Extract the (X, Y) coordinate from the center of the cell holding the provided text.  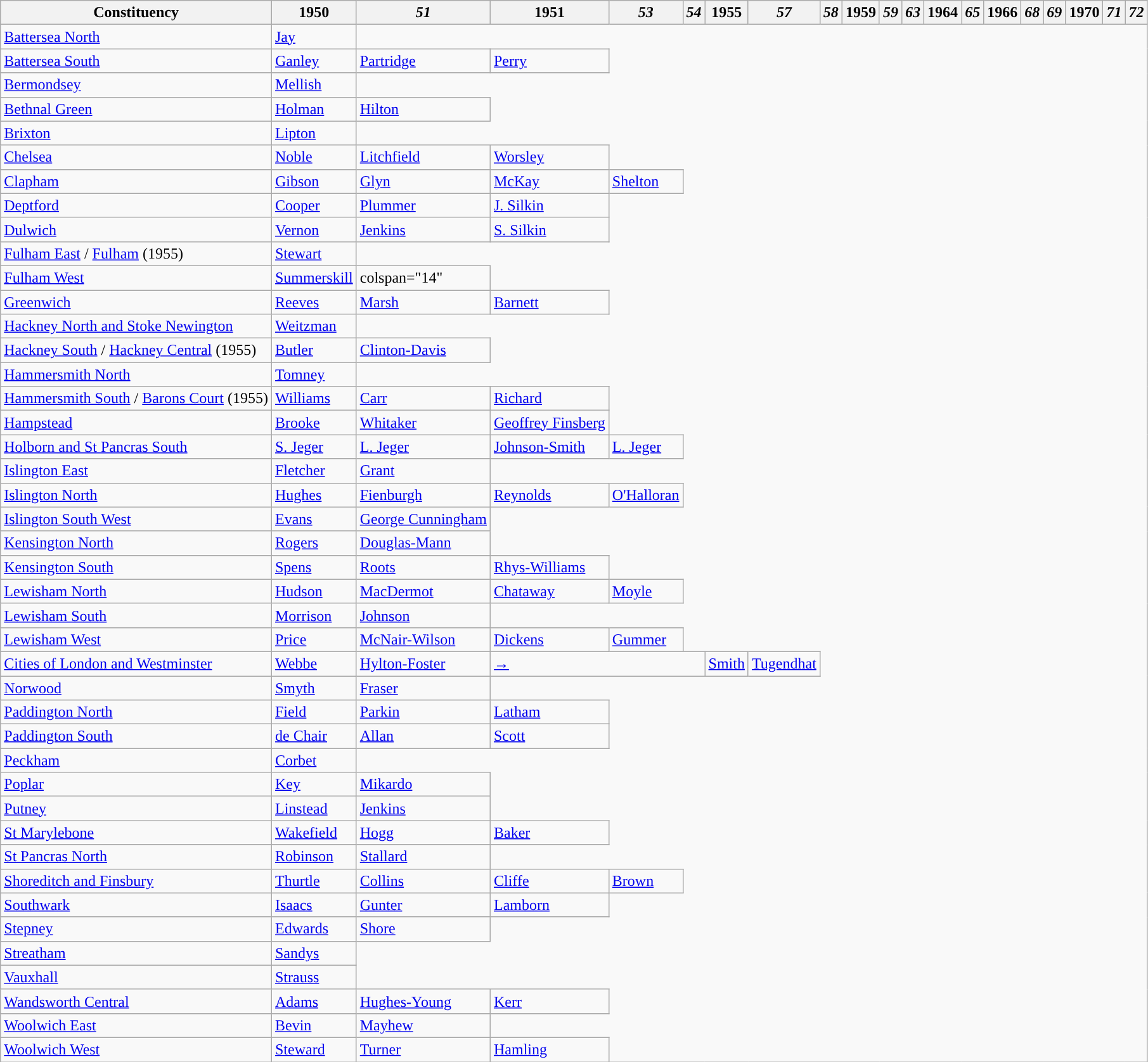
Chelsea (136, 157)
Kerr (549, 1001)
Hammersmith North (136, 374)
Wakefield (314, 833)
Bevin (314, 1025)
J. Silkin (549, 205)
Kensington North (136, 543)
Bethnal Green (136, 109)
Stepney (136, 929)
Evans (314, 519)
Robinson (314, 857)
McKay (549, 181)
Litchfield (423, 157)
Islington North (136, 495)
Constituency (136, 13)
Holman (314, 109)
St Marylebone (136, 833)
Holborn and St Pancras South (136, 447)
Stallard (423, 857)
Partridge (423, 61)
1950 (314, 13)
Islington South West (136, 519)
Grant (423, 471)
Baker (549, 833)
Johnson (423, 615)
Lipton (314, 133)
Hackney South / Hackney Central (1955) (136, 350)
Clapham (136, 181)
Worsley (549, 157)
Lewisham West (136, 639)
71 (1114, 13)
Hamling (549, 1049)
Jay (314, 37)
Corbet (314, 760)
Battersea South (136, 61)
Richard (549, 399)
1959 (861, 13)
Tomney (314, 374)
Peckham (136, 760)
58 (830, 13)
Ganley (314, 61)
St Pancras North (136, 857)
Rhys-Williams (549, 567)
Rogers (314, 543)
1955 (726, 13)
Hackney North and Stoke Newington (136, 326)
Gummer (645, 639)
Stewart (314, 253)
Woolwich West (136, 1049)
Brown (645, 881)
S. Silkin (549, 229)
Fienburgh (423, 495)
Glyn (423, 181)
Vernon (314, 229)
Southwark (136, 905)
1970 (1084, 13)
Butler (314, 350)
Turner (423, 1049)
Tugendhat (784, 663)
Shore (423, 929)
Fulham West (136, 278)
Collins (423, 881)
Dulwich (136, 229)
Hilton (423, 109)
72 (1136, 13)
colspan="14" (423, 278)
Price (314, 639)
Summerskill (314, 278)
Wandsworth Central (136, 1001)
1951 (549, 13)
54 (693, 13)
Linstead (314, 809)
Cliffe (549, 881)
Parkin (423, 712)
Deptford (136, 205)
Smyth (314, 688)
Brooke (314, 423)
Cities of London and Westminster (136, 663)
Reeves (314, 302)
→ (597, 663)
Lewisham South (136, 615)
Perry (549, 61)
Williams (314, 399)
Spens (314, 567)
McNair-Wilson (423, 639)
Mikardo (423, 784)
Hogg (423, 833)
Latham (549, 712)
Thurtle (314, 881)
Strauss (314, 977)
Roots (423, 567)
Streatham (136, 953)
Johnson-Smith (549, 447)
Poplar (136, 784)
Allan (423, 736)
Greenwich (136, 302)
Hughes (314, 495)
Adams (314, 1001)
57 (784, 13)
Gunter (423, 905)
63 (913, 13)
Paddington South (136, 736)
S. Jeger (314, 447)
Webbe (314, 663)
Chataway (549, 591)
Steward (314, 1049)
Reynolds (549, 495)
Marsh (423, 302)
Field (314, 712)
Plummer (423, 205)
Sandys (314, 953)
65 (972, 13)
Norwood (136, 688)
Mayhew (423, 1025)
Lewisham North (136, 591)
MacDermot (423, 591)
Mellish (314, 85)
Clinton-Davis (423, 350)
1966 (1003, 13)
Douglas-Mann (423, 543)
Hudson (314, 591)
Fulham East / Fulham (1955) (136, 253)
Hammersmith South / Barons Court (1955) (136, 399)
Carr (423, 399)
Shoreditch and Finsbury (136, 881)
Lamborn (549, 905)
Weitzman (314, 326)
Hughes-Young (423, 1001)
Hylton-Foster (423, 663)
Smith (726, 663)
de Chair (314, 736)
Islington East (136, 471)
Woolwich East (136, 1025)
George Cunningham (423, 519)
Vauxhall (136, 977)
Scott (549, 736)
Edwards (314, 929)
53 (645, 13)
59 (890, 13)
Paddington North (136, 712)
Noble (314, 157)
Fraser (423, 688)
Cooper (314, 205)
Morrison (314, 615)
Barnett (549, 302)
Whitaker (423, 423)
Brixton (136, 133)
69 (1055, 13)
1964 (943, 13)
Gibson (314, 181)
Hampstead (136, 423)
Fletcher (314, 471)
Key (314, 784)
Bermondsey (136, 85)
Putney (136, 809)
Kensington South (136, 567)
Moyle (645, 591)
Geoffrey Finsberg (549, 423)
51 (423, 13)
Isaacs (314, 905)
Dickens (549, 639)
68 (1032, 13)
Battersea North (136, 37)
O'Halloran (645, 495)
Shelton (645, 181)
